Search for the cell housing the specified text and yield its [X, Y] center coordinate. 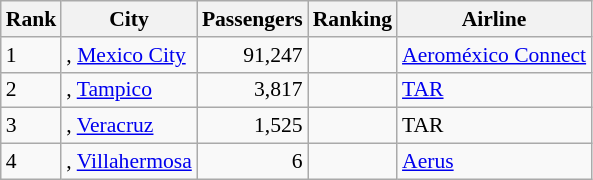
6 [252, 162]
Aeroméxico Connect [494, 55]
, Mexico City [129, 55]
2 [32, 90]
, Veracruz [129, 126]
Passengers [252, 19]
Aerus [494, 162]
, Villahermosa [129, 162]
4 [32, 162]
1 [32, 55]
1,525 [252, 126]
3 [32, 126]
City [129, 19]
Ranking [352, 19]
3,817 [252, 90]
91,247 [252, 55]
, Tampico [129, 90]
Rank [32, 19]
Airline [494, 19]
